Return (X, Y) of the center of cell containing provided text 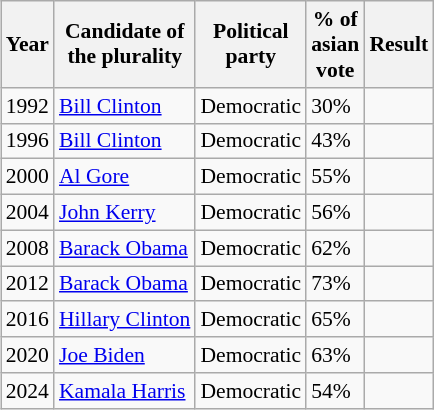
1992 (28, 105)
65% (335, 319)
30% (335, 105)
Year (28, 44)
1996 (28, 141)
Joe Biden (124, 355)
Al Gore (124, 177)
54% (335, 390)
2016 (28, 319)
2000 (28, 177)
55% (335, 177)
John Kerry (124, 212)
2024 (28, 390)
62% (335, 248)
2004 (28, 212)
56% (335, 212)
Kamala Harris (124, 390)
63% (335, 355)
Candidate ofthe plurality (124, 44)
Political party (250, 44)
Hillary Clinton (124, 319)
Result (398, 44)
% ofasianvote (335, 44)
43% (335, 141)
2008 (28, 248)
2012 (28, 284)
73% (335, 284)
2020 (28, 355)
